Determine the [X, Y] coordinate at the center of the cell enclosing the given text.  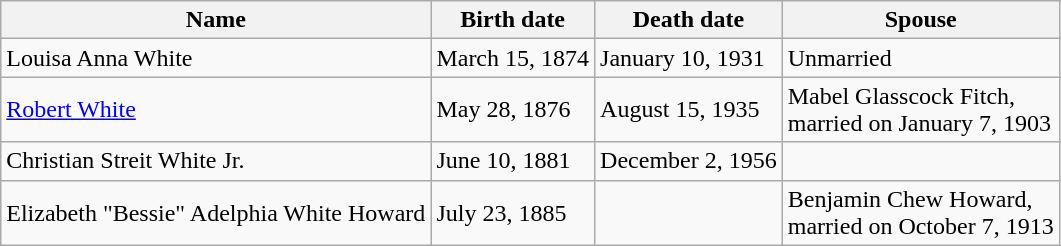
March 15, 1874 [513, 58]
Birth date [513, 20]
June 10, 1881 [513, 161]
May 28, 1876 [513, 110]
Christian Streit White Jr. [216, 161]
Unmarried [920, 58]
Spouse [920, 20]
July 23, 1885 [513, 212]
Elizabeth "Bessie" Adelphia White Howard [216, 212]
Benjamin Chew Howard,married on October 7, 1913 [920, 212]
January 10, 1931 [689, 58]
Mabel Glasscock Fitch,married on January 7, 1903 [920, 110]
Louisa Anna White [216, 58]
Death date [689, 20]
December 2, 1956 [689, 161]
Robert White [216, 110]
Name [216, 20]
August 15, 1935 [689, 110]
